From the cell containing the given text, extract its center point as (x, y) coordinate. 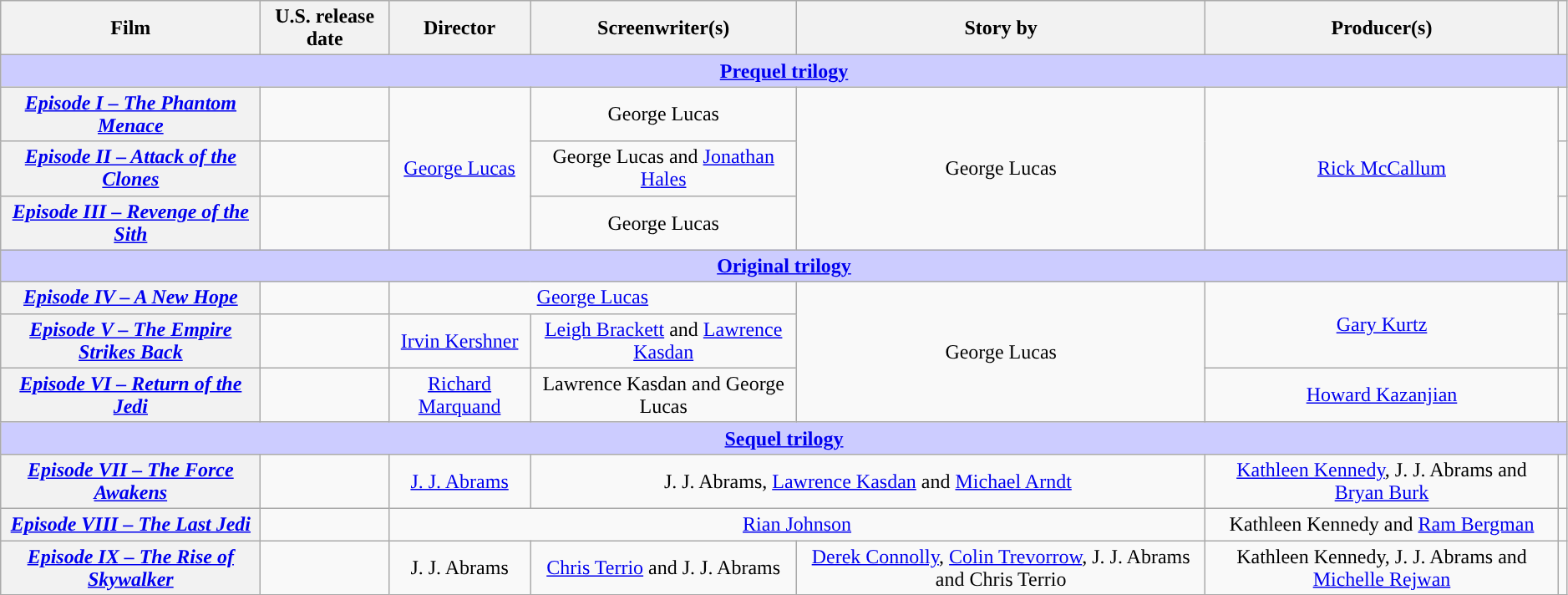
Sequel trilogy (784, 438)
Derek Connolly, Colin Trevorrow, J. J. Abrams and Chris Terrio (1001, 567)
Screenwriter(s) (663, 28)
Kathleen Kennedy and Ram Bergman (1382, 524)
Leigh Brackett and Lawrence Kasdan (663, 341)
George Lucas and Jonathan Hales (663, 169)
Rian Johnson (797, 524)
Director (459, 28)
Howard Kazanjian (1382, 394)
Irvin Kershner (459, 341)
Story by (1001, 28)
U.S. release date (324, 28)
Episode IX – The Rise of Skywalker (130, 567)
Richard Marquand (459, 394)
Episode III – Revenge of the Sith (130, 222)
Episode VII – The Force Awakens (130, 481)
Producer(s) (1382, 28)
Chris Terrio and J. J. Abrams (663, 567)
Prequel trilogy (784, 71)
Kathleen Kennedy, J. J. Abrams and Michelle Rejwan (1382, 567)
Episode I – The Phantom Menace (130, 114)
J. J. Abrams, Lawrence Kasdan and Michael Arndt (868, 481)
Gary Kurtz (1382, 324)
Episode V – The Empire Strikes Back (130, 341)
Episode II – Attack of the Clones (130, 169)
Episode VI – Return of the Jedi (130, 394)
Film (130, 28)
Episode VIII – The Last Jedi (130, 524)
Original trilogy (784, 266)
Lawrence Kasdan and George Lucas (663, 394)
Episode IV – A New Hope (130, 297)
Rick McCallum (1382, 169)
Kathleen Kennedy, J. J. Abrams and Bryan Burk (1382, 481)
